Detect which cell encompasses the target text, then output its (x, y) center coordinate. 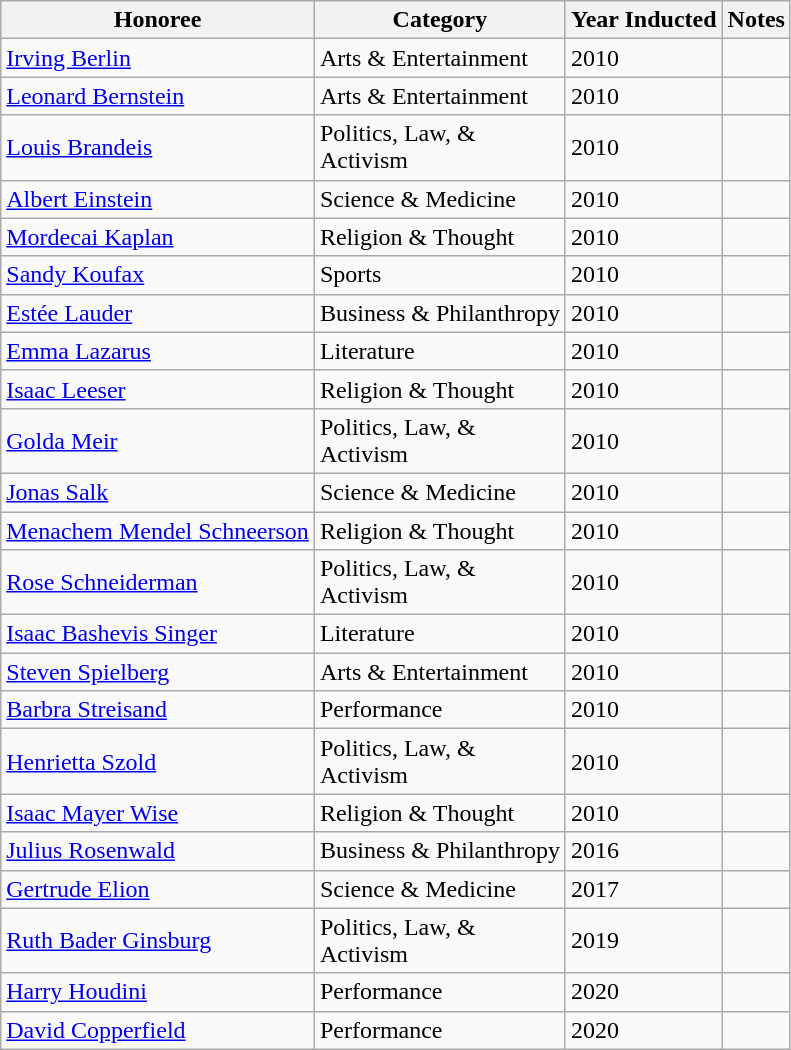
Mordecai Kaplan (158, 237)
Ruth Bader Ginsburg (158, 940)
Irving Berlin (158, 58)
Estée Lauder (158, 313)
Notes (756, 20)
Julius Rosenwald (158, 851)
Steven Spielberg (158, 672)
Menachem Mendel Schneerson (158, 531)
Category (440, 20)
Louis Brandeis (158, 148)
Year Inducted (644, 20)
Honoree (158, 20)
Isaac Mayer Wise (158, 813)
Jonas Salk (158, 492)
2019 (644, 940)
Albert Einstein (158, 199)
Harry Houdini (158, 992)
Henrietta Szold (158, 762)
David Copperfield (158, 1030)
Emma Lazarus (158, 351)
2017 (644, 889)
Barbra Streisand (158, 710)
Rose Schneiderman (158, 582)
Leonard Bernstein (158, 96)
Sandy Koufax (158, 275)
Isaac Bashevis Singer (158, 634)
Sports (440, 275)
Isaac Leeser (158, 389)
Gertrude Elion (158, 889)
2016 (644, 851)
Golda Meir (158, 440)
